Capture the cell that displays the provided text and extract its [X, Y] central coordinate. 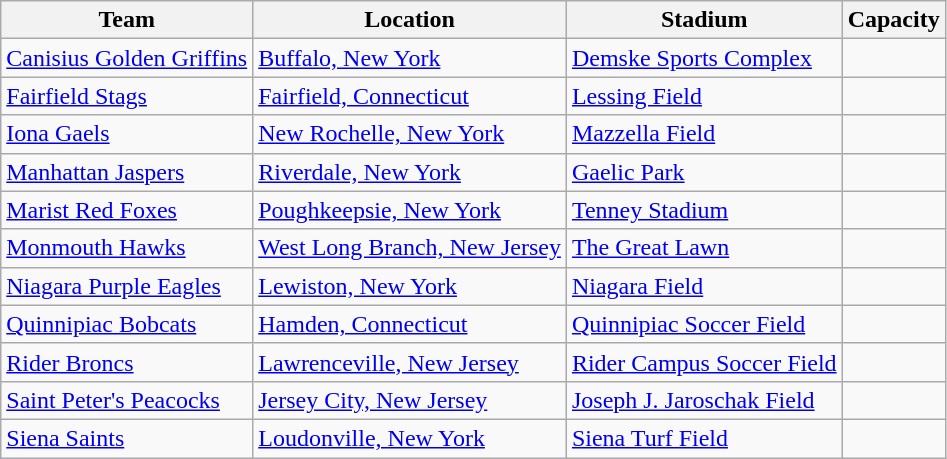
Siena Turf Field [704, 438]
Niagara Purple Eagles [127, 286]
Canisius Golden Griffins [127, 58]
Manhattan Jaspers [127, 172]
Monmouth Hawks [127, 248]
Mazzella Field [704, 134]
Saint Peter's Peacocks [127, 400]
Jersey City, New Jersey [410, 400]
Lessing Field [704, 96]
Rider Broncs [127, 362]
Poughkeepsie, New York [410, 210]
Fairfield Stags [127, 96]
Joseph J. Jaroschak Field [704, 400]
Buffalo, New York [410, 58]
Marist Red Foxes [127, 210]
Riverdale, New York [410, 172]
Niagara Field [704, 286]
Tenney Stadium [704, 210]
Fairfield, Connecticut [410, 96]
Demske Sports Complex [704, 58]
Location [410, 20]
Rider Campus Soccer Field [704, 362]
The Great Lawn [704, 248]
Loudonville, New York [410, 438]
Lewiston, New York [410, 286]
Capacity [894, 20]
Siena Saints [127, 438]
New Rochelle, New York [410, 134]
West Long Branch, New Jersey [410, 248]
Stadium [704, 20]
Iona Gaels [127, 134]
Lawrenceville, New Jersey [410, 362]
Quinnipiac Bobcats [127, 324]
Quinnipiac Soccer Field [704, 324]
Gaelic Park [704, 172]
Team [127, 20]
Hamden, Connecticut [410, 324]
